Detect which cell encompasses the target text, then output its [X, Y] center coordinate. 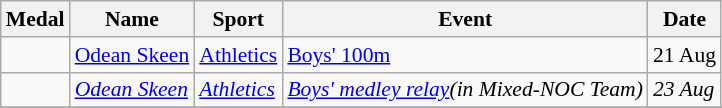
Boys' 100m [465, 55]
Event [465, 19]
Sport [238, 19]
Date [684, 19]
Boys' medley relay(in Mixed-NOC Team) [465, 90]
21 Aug [684, 55]
Name [132, 19]
Medal [36, 19]
23 Aug [684, 90]
